Locate the cell with the specified text and output its [x, y] center coordinate. 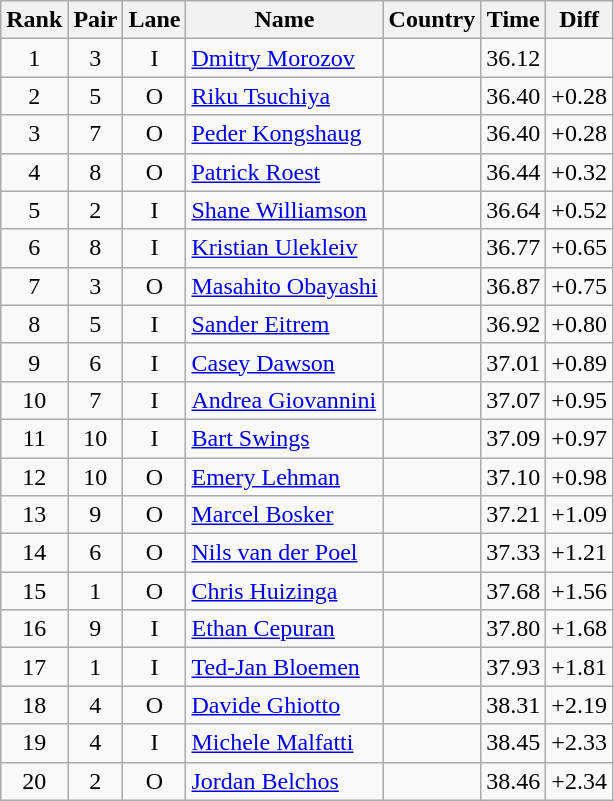
38.46 [514, 781]
13 [34, 515]
38.31 [514, 705]
Dmitry Morozov [284, 58]
+0.65 [580, 248]
Peder Kongshaug [284, 134]
36.12 [514, 58]
37.09 [514, 438]
+0.32 [580, 172]
37.93 [514, 667]
14 [34, 553]
Davide Ghiotto [284, 705]
Riku Tsuchiya [284, 96]
+1.81 [580, 667]
Nils van der Poel [284, 553]
Andrea Giovannini [284, 400]
Shane Williamson [284, 210]
11 [34, 438]
36.77 [514, 248]
37.01 [514, 362]
Diff [580, 20]
36.44 [514, 172]
12 [34, 477]
Time [514, 20]
Kristian Ulekleiv [284, 248]
+1.09 [580, 515]
+1.56 [580, 591]
36.92 [514, 324]
+2.33 [580, 743]
38.45 [514, 743]
+0.75 [580, 286]
Marcel Bosker [284, 515]
+0.80 [580, 324]
17 [34, 667]
Bart Swings [284, 438]
Ted-Jan Bloemen [284, 667]
18 [34, 705]
+2.34 [580, 781]
+0.97 [580, 438]
+0.95 [580, 400]
16 [34, 629]
Masahito Obayashi [284, 286]
Ethan Cepuran [284, 629]
+1.21 [580, 553]
37.07 [514, 400]
Pair [96, 20]
+0.52 [580, 210]
Sander Eitrem [284, 324]
36.64 [514, 210]
Lane [154, 20]
Name [284, 20]
37.33 [514, 553]
37.80 [514, 629]
Country [432, 20]
Rank [34, 20]
+0.98 [580, 477]
Chris Huizinga [284, 591]
+1.68 [580, 629]
19 [34, 743]
Michele Malfatti [284, 743]
37.68 [514, 591]
20 [34, 781]
+0.89 [580, 362]
Emery Lehman [284, 477]
Casey Dawson [284, 362]
Jordan Belchos [284, 781]
36.87 [514, 286]
Patrick Roest [284, 172]
37.21 [514, 515]
37.10 [514, 477]
15 [34, 591]
+2.19 [580, 705]
